Extract the [x, y] coordinate from the center of the cell holding the provided text.  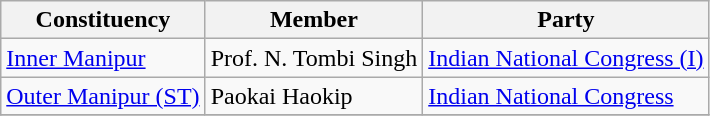
Indian National Congress [566, 96]
Inner Manipur [103, 58]
Outer Manipur (ST) [103, 96]
Indian National Congress (I) [566, 58]
Paokai Haokip [314, 96]
Prof. N. Tombi Singh [314, 58]
Constituency [103, 20]
Party [566, 20]
Member [314, 20]
